Pinpoint the cell where the given text exists, returning its [x, y] midpoint coordinate. 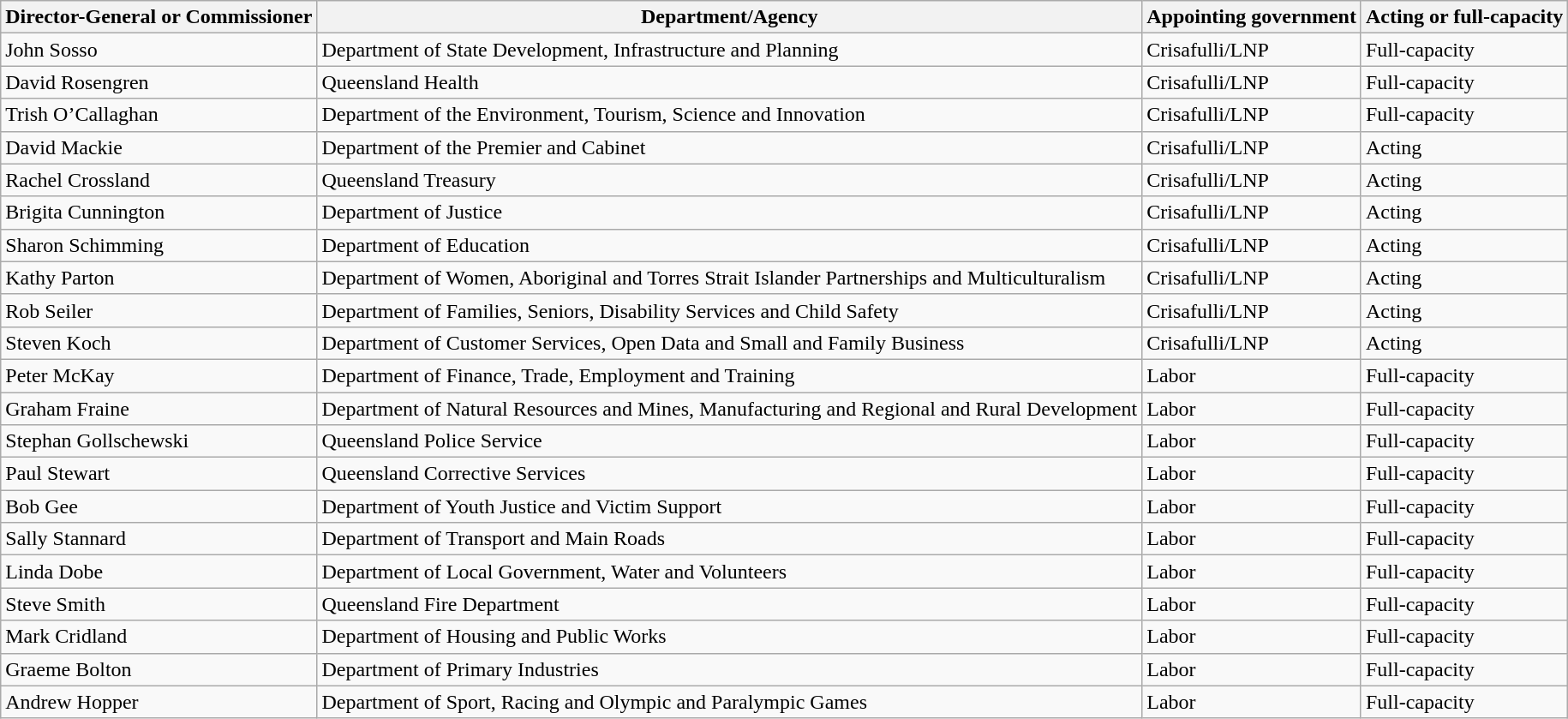
Department of Youth Justice and Victim Support [730, 506]
David Rosengren [159, 82]
Trish O’Callaghan [159, 115]
Queensland Corrective Services [730, 474]
Department of State Development, Infrastructure and Planning [730, 50]
Linda Dobe [159, 572]
Department of Families, Seniors, Disability Services and Child Safety [730, 310]
Queensland Police Service [730, 441]
Graeme Bolton [159, 669]
Department of Housing and Public Works [730, 637]
Sally Stannard [159, 539]
Sharon Schimming [159, 245]
Queensland Treasury [730, 180]
Department of Sport, Racing and Olympic and Paralympic Games [730, 702]
Department of Women, Aboriginal and Torres Strait Islander Partnerships and Multiculturalism [730, 278]
Department of Education [730, 245]
Department of Local Government, Water and Volunteers [730, 572]
Department of Transport and Main Roads [730, 539]
Kathy Parton [159, 278]
Steven Koch [159, 343]
Director-General or Commissioner [159, 17]
Graham Fraine [159, 409]
Mark Cridland [159, 637]
Stephan Gollschewski [159, 441]
Acting or full-capacity [1463, 17]
Andrew Hopper [159, 702]
Peter McKay [159, 375]
Department of the Environment, Tourism, Science and Innovation [730, 115]
Department of Natural Resources and Mines, Manufacturing and Regional and Rural Development [730, 409]
Brigita Cunnington [159, 213]
Rob Seiler [159, 310]
Steve Smith [159, 604]
John Sosso [159, 50]
Queensland Health [730, 82]
Department of the Premier and Cabinet [730, 147]
Queensland Fire Department [730, 604]
Department of Justice [730, 213]
Department of Finance, Trade, Employment and Training [730, 375]
Department of Primary Industries [730, 669]
Department of Customer Services, Open Data and Small and Family Business [730, 343]
Department/Agency [730, 17]
Appointing government [1252, 17]
Paul Stewart [159, 474]
Bob Gee [159, 506]
Rachel Crossland [159, 180]
David Mackie [159, 147]
